Find where the given text appears and provide that cell's center as [x, y] coordinate. 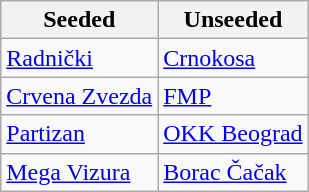
Seeded [80, 20]
Partizan [80, 134]
Mega Vizura [80, 172]
Unseeded [233, 20]
Radnički [80, 58]
Crnokosa [233, 58]
FMP [233, 96]
OKK Beograd [233, 134]
Borac Čačak [233, 172]
Crvena Zvezda [80, 96]
